Capture the cell that displays the provided text and extract its (x, y) central coordinate. 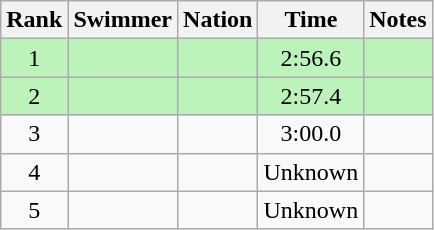
Notes (398, 20)
4 (34, 172)
1 (34, 58)
2:57.4 (311, 96)
Swimmer (123, 20)
3:00.0 (311, 134)
Nation (218, 20)
5 (34, 210)
3 (34, 134)
Time (311, 20)
Rank (34, 20)
2 (34, 96)
2:56.6 (311, 58)
